Detect which cell encompasses the target text, then output its (X, Y) center coordinate. 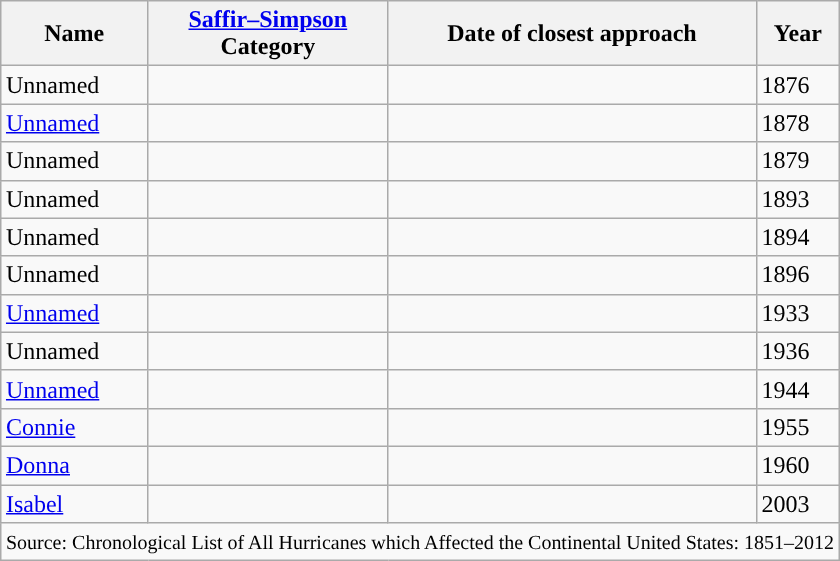
1893 (798, 199)
1933 (798, 313)
Connie (74, 427)
1876 (798, 85)
Year (798, 34)
2003 (798, 503)
Name (74, 34)
1944 (798, 389)
Date of closest approach (572, 34)
1936 (798, 351)
1879 (798, 161)
Donna (74, 465)
1955 (798, 427)
1896 (798, 275)
1894 (798, 237)
Saffir–SimpsonCategory (268, 34)
Isabel (74, 503)
Source: Chronological List of All Hurricanes which Affected the Continental United States: 1851–2012 (420, 542)
1960 (798, 465)
1878 (798, 123)
